Determine the [X, Y] coordinate at the center of the cell enclosing the given text.  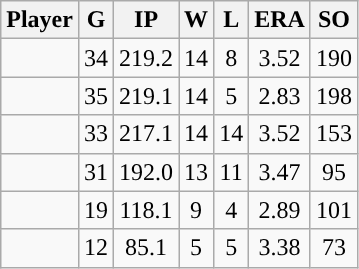
L [232, 20]
9 [196, 210]
2.89 [280, 210]
ERA [280, 20]
192.0 [146, 172]
73 [334, 248]
31 [96, 172]
8 [232, 58]
2.83 [280, 96]
Player [40, 20]
33 [96, 134]
12 [96, 248]
W [196, 20]
4 [232, 210]
95 [334, 172]
34 [96, 58]
198 [334, 96]
219.1 [146, 96]
153 [334, 134]
118.1 [146, 210]
217.1 [146, 134]
G [96, 20]
101 [334, 210]
13 [196, 172]
190 [334, 58]
219.2 [146, 58]
3.38 [280, 248]
3.47 [280, 172]
85.1 [146, 248]
11 [232, 172]
IP [146, 20]
19 [96, 210]
35 [96, 96]
SO [334, 20]
